Identify which cell holds the provided text, then report its [X, Y] central coordinate. 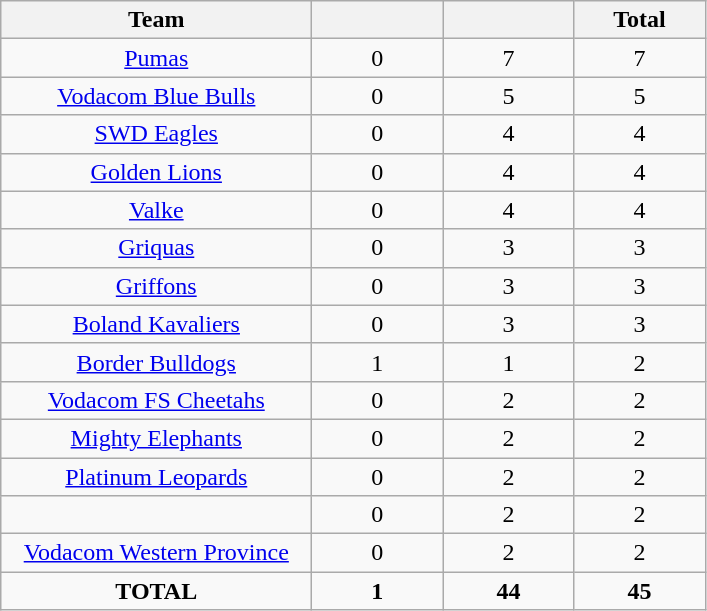
Vodacom Western Province [156, 553]
Golden Lions [156, 172]
Griquas [156, 248]
Boland Kavaliers [156, 324]
TOTAL [156, 591]
Total [640, 20]
Pumas [156, 58]
44 [508, 591]
Valke [156, 210]
Griffons [156, 286]
SWD Eagles [156, 134]
Vodacom FS Cheetahs [156, 400]
Border Bulldogs [156, 362]
Team [156, 20]
45 [640, 591]
Platinum Leopards [156, 477]
Mighty Elephants [156, 438]
Vodacom Blue Bulls [156, 96]
